Capture the cell that displays the provided text and extract its [x, y] central coordinate. 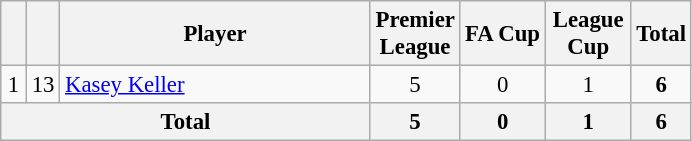
Player [216, 34]
FA Cup [503, 34]
Premier League [414, 34]
13 [42, 85]
League Cup [588, 34]
Kasey Keller [216, 85]
